Scan for the cell matching the given text and deliver its [x, y] coordinate at center. 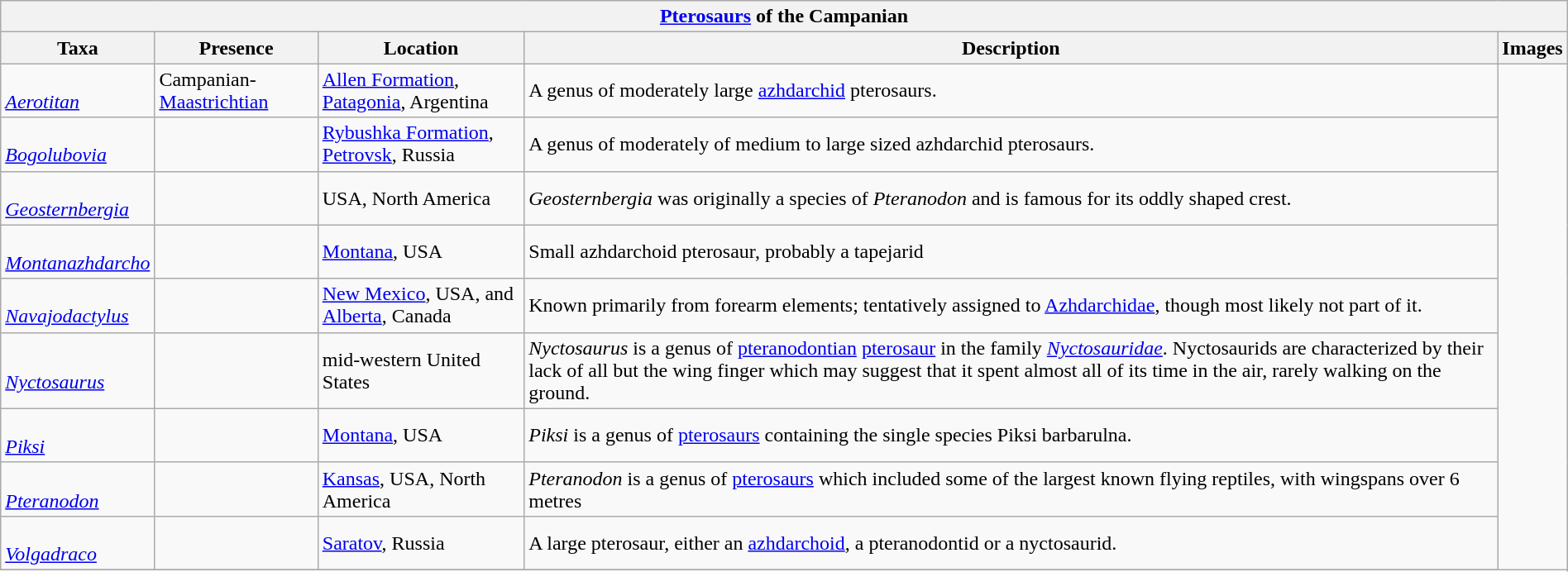
Nyctosaurus [78, 370]
Saratov, Russia [420, 542]
Known primarily from forearm elements; tentatively assigned to Azhdarchidae, though most likely not part of it. [1011, 306]
USA, North America [420, 198]
Geosternbergia was originally a species of Pteranodon and is famous for its oddly shaped crest. [1011, 198]
Presence [237, 48]
Pteranodon [78, 489]
Montanazhdarcho [78, 251]
Bogolubovia [78, 144]
Rybushka Formation, Petrovsk, Russia [420, 144]
A genus of moderately large azhdarchid pterosaurs. [1011, 91]
New Mexico, USA, and Alberta, Canada [420, 306]
Navajodactylus [78, 306]
Piksi is a genus of pterosaurs containing the single species Piksi barbarulna. [1011, 435]
mid-western United States [420, 370]
Taxa [78, 48]
A large pterosaur, either an azhdarchoid, a pteranodontid or a nyctosaurid. [1011, 542]
Campanian-Maastrichtian [237, 91]
Aerotitan [78, 91]
Small azhdarchoid pterosaur, probably a tapejarid [1011, 251]
Pterosaurs of the Campanian [784, 17]
Piksi [78, 435]
Location [420, 48]
Images [1532, 48]
A genus of moderately of medium to large sized azhdarchid pterosaurs. [1011, 144]
Geosternbergia [78, 198]
Description [1011, 48]
Kansas, USA, North America [420, 489]
Volgadraco [78, 542]
Pteranodon is a genus of pterosaurs which included some of the largest known flying reptiles, with wingspans over 6 metres [1011, 489]
Allen Formation, Patagonia, Argentina [420, 91]
